For the text-containing cell, return its midpoint in [x, y] coordinate format. 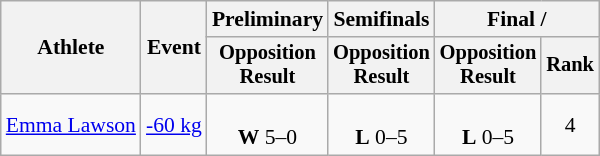
-60 kg [174, 124]
Athlete [71, 48]
4 [570, 124]
Event [174, 48]
Final / [517, 19]
Emma Lawson [71, 124]
Semifinals [382, 19]
Preliminary [268, 19]
Rank [570, 66]
W 5–0 [268, 124]
